Determine the [x, y] coordinate at the center of the cell enclosing the given text.  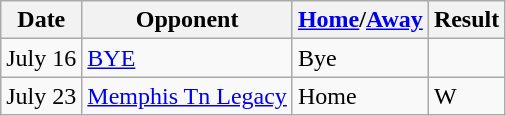
Opponent [188, 20]
Home/Away [360, 20]
W [466, 96]
Bye [360, 58]
Result [466, 20]
July 16 [42, 58]
Home [360, 96]
BYE [188, 58]
July 23 [42, 96]
Date [42, 20]
Memphis Tn Legacy [188, 96]
